For the text-containing cell, return its midpoint in (x, y) coordinate format. 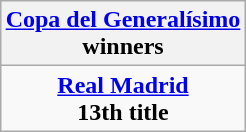
Copa del Generalísimowinners (123, 34)
Real Madrid13th title (123, 98)
